Capture the cell that displays the provided text and extract its [X, Y] central coordinate. 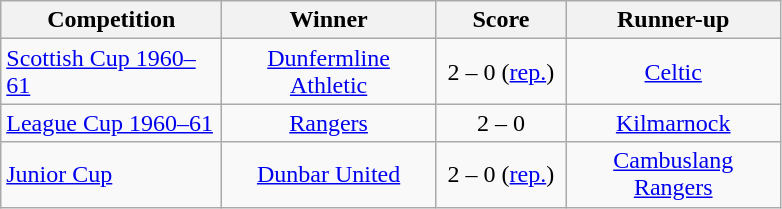
Dunfermline Athletic [329, 72]
Rangers [329, 123]
Winner [329, 20]
League Cup 1960–61 [112, 123]
Kilmarnock [673, 123]
Junior Cup [112, 174]
Competition [112, 20]
2 – 0 [500, 123]
Cambuslang Rangers [673, 174]
Celtic [673, 72]
Runner-up [673, 20]
Scottish Cup 1960–61 [112, 72]
Dunbar United [329, 174]
Score [500, 20]
